Return (X, Y) of the center of cell containing provided text 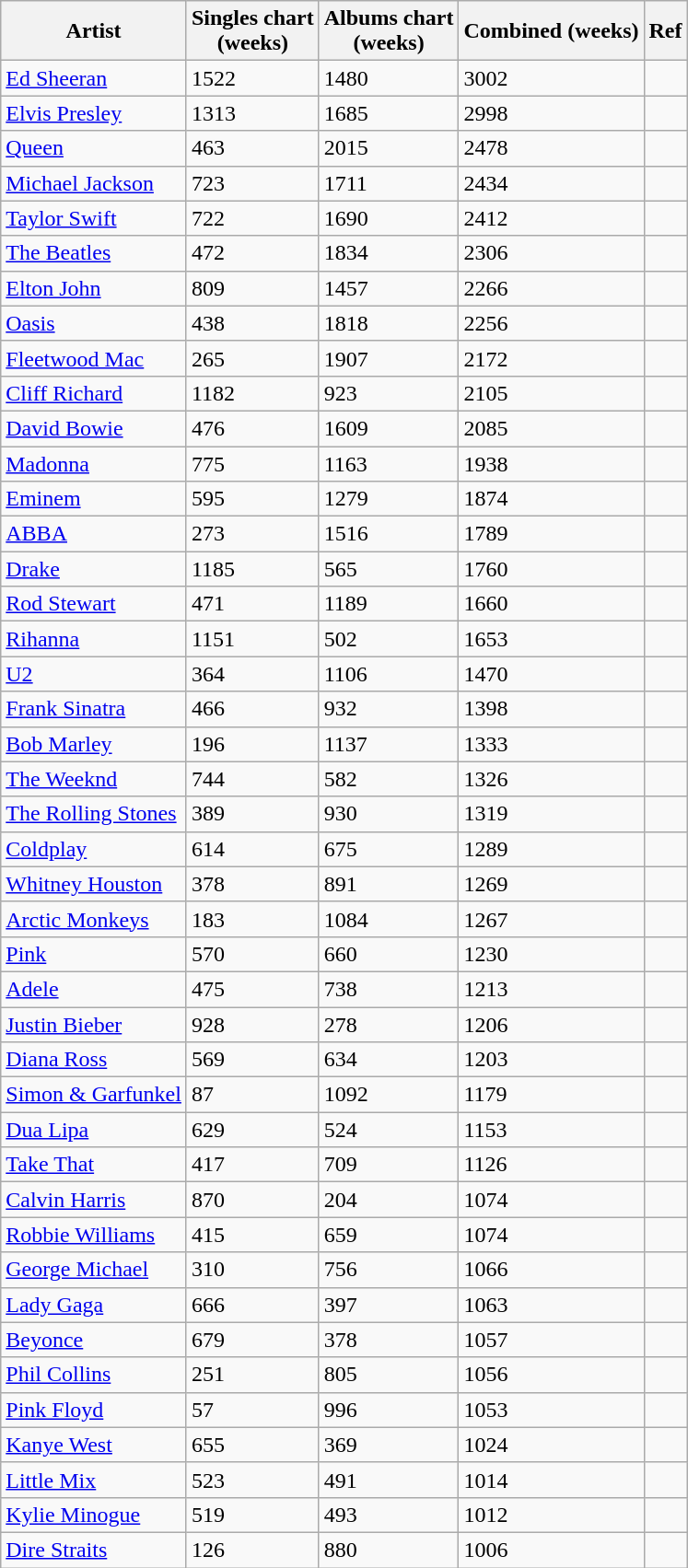
1063 (551, 1305)
1711 (389, 183)
1690 (389, 218)
1014 (551, 1480)
655 (252, 1445)
1084 (389, 919)
Bob Marley (94, 744)
569 (252, 1060)
738 (389, 989)
Fleetwood Mac (94, 358)
Pink (94, 954)
1398 (551, 709)
87 (252, 1095)
1126 (551, 1165)
Calvin Harris (94, 1200)
2172 (551, 358)
1206 (551, 1025)
1053 (551, 1410)
397 (389, 1305)
Simon & Garfunkel (94, 1095)
1179 (551, 1095)
809 (252, 288)
709 (389, 1165)
David Bowie (94, 428)
1057 (551, 1340)
1685 (389, 113)
2105 (551, 393)
493 (389, 1515)
722 (252, 218)
1457 (389, 288)
1230 (551, 954)
1326 (551, 779)
1279 (389, 499)
1522 (252, 78)
756 (389, 1270)
The Weeknd (94, 779)
582 (389, 779)
1660 (551, 604)
1319 (551, 814)
438 (252, 323)
1267 (551, 919)
1333 (551, 744)
1203 (551, 1060)
2085 (551, 428)
744 (252, 779)
472 (252, 253)
471 (252, 604)
1789 (551, 534)
Pink Floyd (94, 1410)
595 (252, 499)
1609 (389, 428)
Justin Bieber (94, 1025)
Little Mix (94, 1480)
1938 (551, 463)
1289 (551, 849)
Ref (665, 31)
519 (252, 1515)
463 (252, 148)
675 (389, 849)
Drake (94, 569)
502 (389, 639)
273 (252, 534)
1024 (551, 1445)
1874 (551, 499)
204 (389, 1200)
1153 (551, 1130)
2256 (551, 323)
Phil Collins (94, 1375)
310 (252, 1270)
928 (252, 1025)
1213 (551, 989)
2266 (551, 288)
The Rolling Stones (94, 814)
679 (252, 1340)
417 (252, 1165)
629 (252, 1130)
Beyonce (94, 1340)
George Michael (94, 1270)
491 (389, 1480)
57 (252, 1410)
2015 (389, 148)
The Beatles (94, 253)
Rod Stewart (94, 604)
Madonna (94, 463)
996 (389, 1410)
1066 (551, 1270)
183 (252, 919)
565 (389, 569)
570 (252, 954)
2478 (551, 148)
660 (389, 954)
Albums chart(weeks) (389, 31)
1269 (551, 884)
Frank Sinatra (94, 709)
Take That (94, 1165)
1106 (389, 674)
524 (389, 1130)
3002 (551, 78)
1313 (252, 113)
923 (389, 393)
1151 (252, 639)
1907 (389, 358)
278 (389, 1025)
U2 (94, 674)
Robbie Williams (94, 1235)
Combined (weeks) (551, 31)
415 (252, 1235)
Whitney Houston (94, 884)
Singles chart(weeks) (252, 31)
369 (389, 1445)
Taylor Swift (94, 218)
666 (252, 1305)
2306 (551, 253)
634 (389, 1060)
466 (252, 709)
723 (252, 183)
1092 (389, 1095)
Michael Jackson (94, 183)
1012 (551, 1515)
Elvis Presley (94, 113)
Dire Straits (94, 1550)
1185 (252, 569)
523 (252, 1480)
Diana Ross (94, 1060)
ABBA (94, 534)
251 (252, 1375)
1189 (389, 604)
Oasis (94, 323)
Kylie Minogue (94, 1515)
265 (252, 358)
1516 (389, 534)
932 (389, 709)
Kanye West (94, 1445)
659 (389, 1235)
2434 (551, 183)
870 (252, 1200)
Coldplay (94, 849)
880 (389, 1550)
Artist (94, 31)
1834 (389, 253)
2998 (551, 113)
1818 (389, 323)
Queen (94, 148)
389 (252, 814)
1480 (389, 78)
1056 (551, 1375)
Eminem (94, 499)
775 (252, 463)
Elton John (94, 288)
1182 (252, 393)
805 (389, 1375)
Ed Sheeran (94, 78)
126 (252, 1550)
1653 (551, 639)
Cliff Richard (94, 393)
2412 (551, 218)
Arctic Monkeys (94, 919)
Dua Lipa (94, 1130)
Adele (94, 989)
Rihanna (94, 639)
1470 (551, 674)
1760 (551, 569)
364 (252, 674)
1163 (389, 463)
930 (389, 814)
476 (252, 428)
Lady Gaga (94, 1305)
614 (252, 849)
891 (389, 884)
1006 (551, 1550)
196 (252, 744)
1137 (389, 744)
475 (252, 989)
